From the cell containing the given text, extract its center point as (X, Y) coordinate. 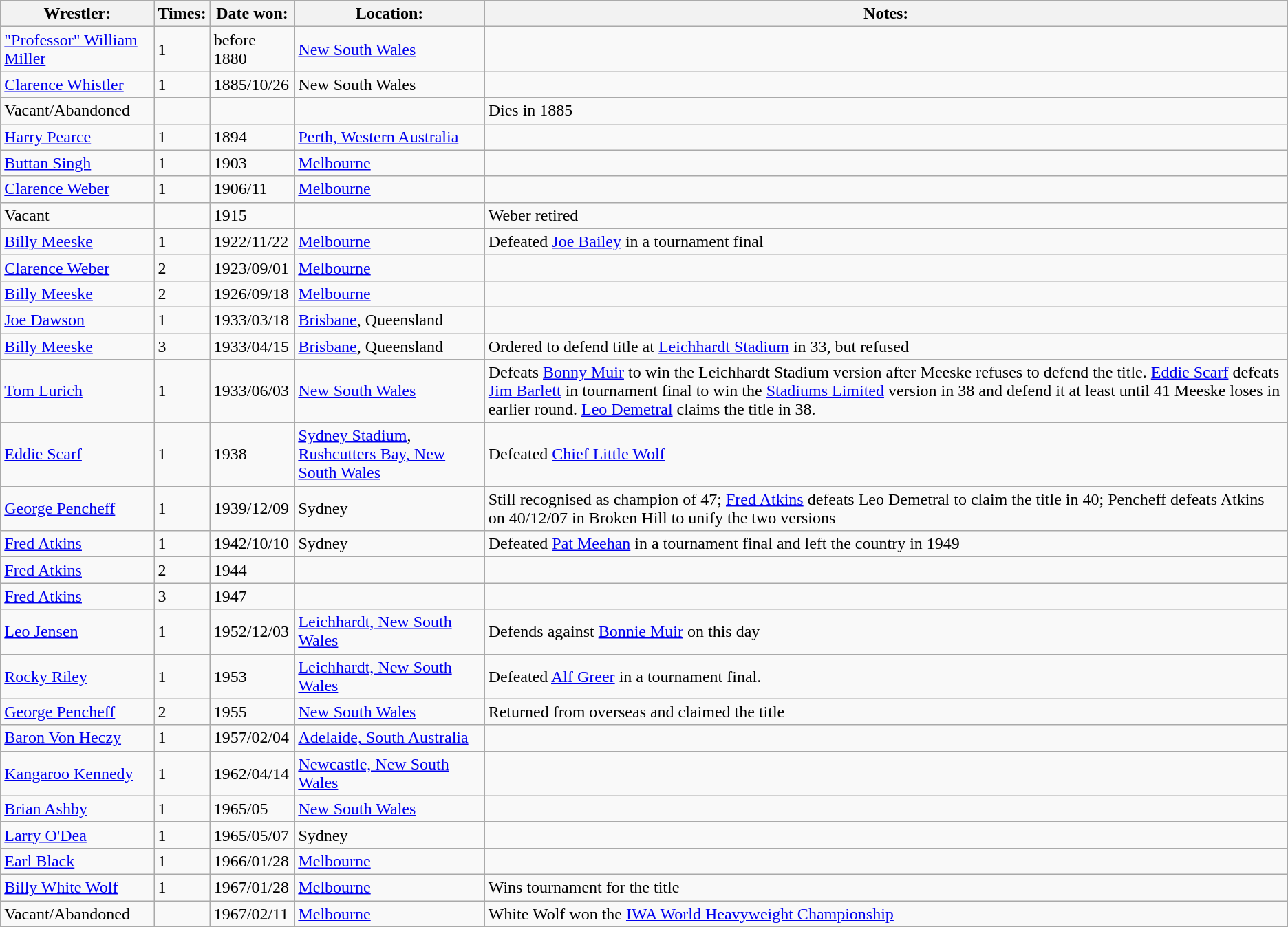
Leo Jensen (77, 631)
1944 (252, 570)
Weber retired (886, 215)
1933/06/03 (252, 391)
1894 (252, 137)
1966/01/28 (252, 861)
Defends against Bonnie Muir on this day (886, 631)
1885/10/26 (252, 85)
1939/12/09 (252, 509)
1947 (252, 596)
"Professor" William Miller (77, 50)
Wins tournament for the title (886, 887)
1962/04/14 (252, 773)
1967/01/28 (252, 887)
1967/02/11 (252, 914)
1903 (252, 163)
1933/03/18 (252, 320)
Newcastle, New South Wales (389, 773)
Ordered to defend title at Leichhardt Stadium in 33, but refused (886, 346)
Returned from overseas and claimed the title (886, 712)
before 1880 (252, 50)
1933/04/15 (252, 346)
1938 (252, 455)
Baron Von Heczy (77, 738)
1942/10/10 (252, 544)
Defeated Chief Little Wolf (886, 455)
Harry Pearce (77, 137)
Earl Black (77, 861)
Location: (389, 14)
1915 (252, 215)
1953 (252, 677)
Joe Dawson (77, 320)
Sydney Stadium, Rushcutters Bay, New South Wales (389, 455)
Defeated Pat Meehan in a tournament final and left the country in 1949 (886, 544)
Larry O'Dea (77, 835)
Rocky Riley (77, 677)
Dies in 1885 (886, 111)
White Wolf won the IWA World Heavyweight Championship (886, 914)
1957/02/04 (252, 738)
1965/05/07 (252, 835)
Buttan Singh (77, 163)
Date won: (252, 14)
Vacant (77, 215)
Billy White Wolf (77, 887)
Defeated Joe Bailey in a tournament final (886, 241)
Tom Lurich (77, 391)
Kangaroo Kennedy (77, 773)
Times: (182, 14)
Adelaide, South Australia (389, 738)
1922/11/22 (252, 241)
Eddie Scarf (77, 455)
Clarence Whistler (77, 85)
Defeated Alf Greer in a tournament final. (886, 677)
Brian Ashby (77, 809)
1923/09/01 (252, 268)
Notes: (886, 14)
1906/11 (252, 189)
1965/05 (252, 809)
1926/09/18 (252, 294)
1955 (252, 712)
Wrestler: (77, 14)
1952/12/03 (252, 631)
Perth, Western Australia (389, 137)
